Return the [x, y] coordinate for the center point of the cell that contains the specified text.  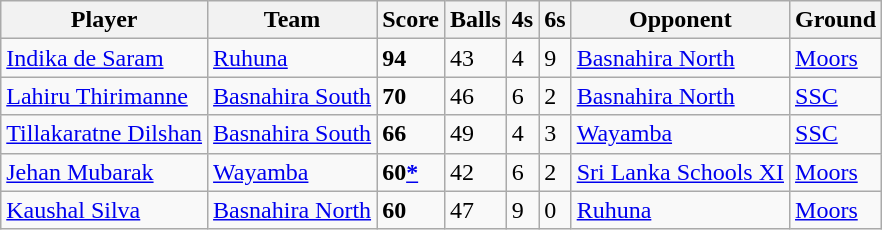
Tillakaratne Dilshan [104, 134]
0 [555, 210]
60* [411, 172]
Player [104, 20]
94 [411, 58]
46 [476, 96]
Indika de Saram [104, 58]
6s [555, 20]
66 [411, 134]
Lahiru Thirimanne [104, 96]
Balls [476, 20]
49 [476, 134]
Kaushal Silva [104, 210]
Score [411, 20]
Team [292, 20]
43 [476, 58]
Sri Lanka Schools XI [680, 172]
4s [522, 20]
Ground [836, 20]
60 [411, 210]
Jehan Mubarak [104, 172]
70 [411, 96]
Opponent [680, 20]
47 [476, 210]
42 [476, 172]
3 [555, 134]
